Provide the [x, y] coordinate of the cell's center where the given text is located.  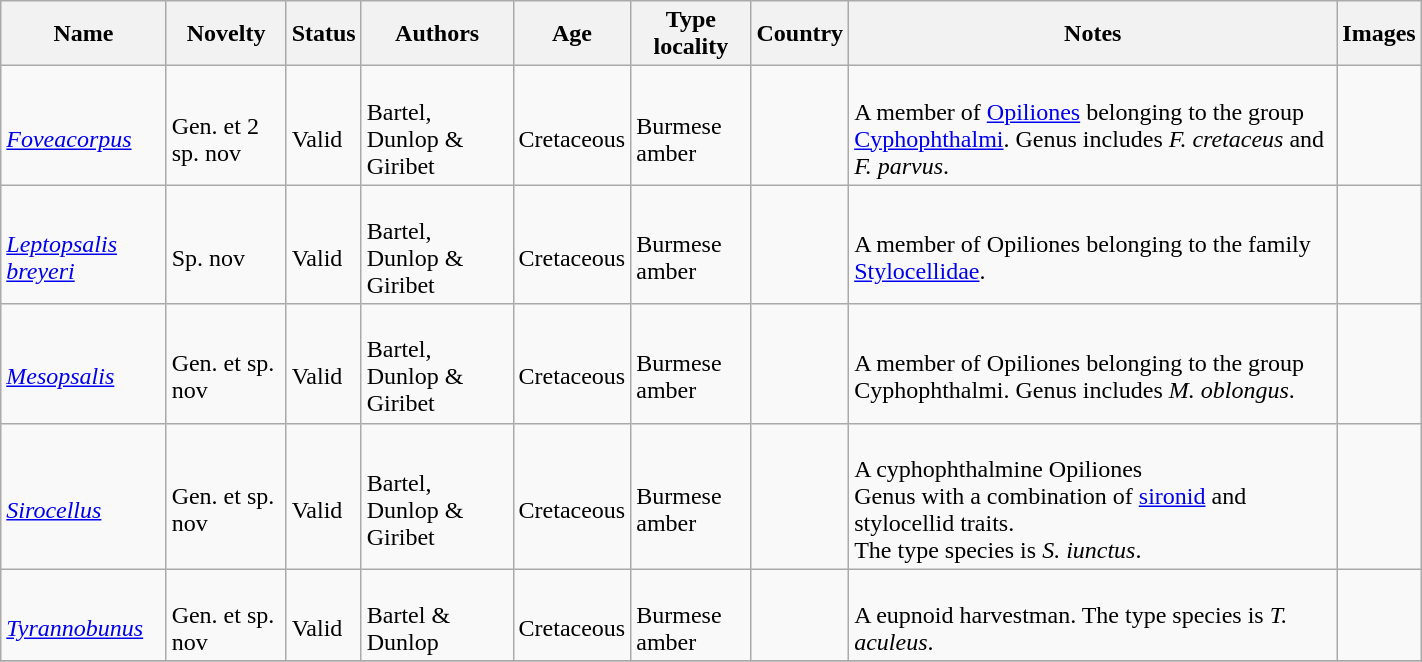
A member of Opiliones belonging to the group Cyphophthalmi. Genus includes M. oblongus. [1093, 364]
Bartel & Dunlop [437, 615]
A cyphophthalmine Opiliones Genus with a combination of sironid and stylocellid traits. The type species is S. iunctus. [1093, 496]
Foveacorpus [84, 126]
Images [1379, 34]
Authors [437, 34]
A member of Opiliones belonging to the family Stylocellidae. [1093, 244]
Tyrannobunus [84, 615]
A member of Opiliones belonging to the group Cyphophthalmi. Genus includes F. cretaceus and F. parvus. [1093, 126]
Status [324, 34]
Sirocellus [84, 496]
Country [800, 34]
A eupnoid harvestman. The type species is T. aculeus. [1093, 615]
Leptopsalis breyeri [84, 244]
Gen. et 2 sp. nov [226, 126]
Notes [1093, 34]
Novelty [226, 34]
Sp. nov [226, 244]
Mesopsalis [84, 364]
Age [572, 34]
Type locality [691, 34]
Name [84, 34]
